Provide the (X, Y) coordinate of the cell's center where the given text is located.  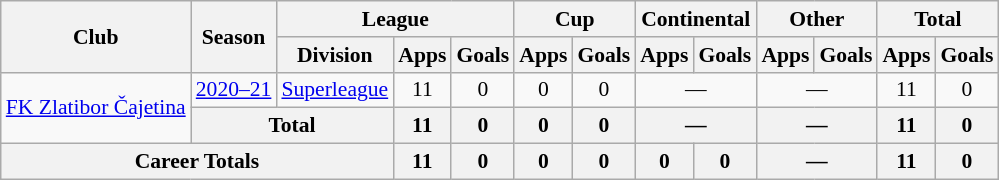
League (395, 19)
FK Zlatibor Čajetina (96, 108)
Division (334, 55)
Cup (574, 19)
Superleague (334, 90)
Club (96, 36)
2020–21 (234, 90)
Other (816, 19)
Continental (696, 19)
Season (234, 36)
Career Totals (197, 162)
